Extract the [X, Y] coordinate from the center of the cell holding the provided text.  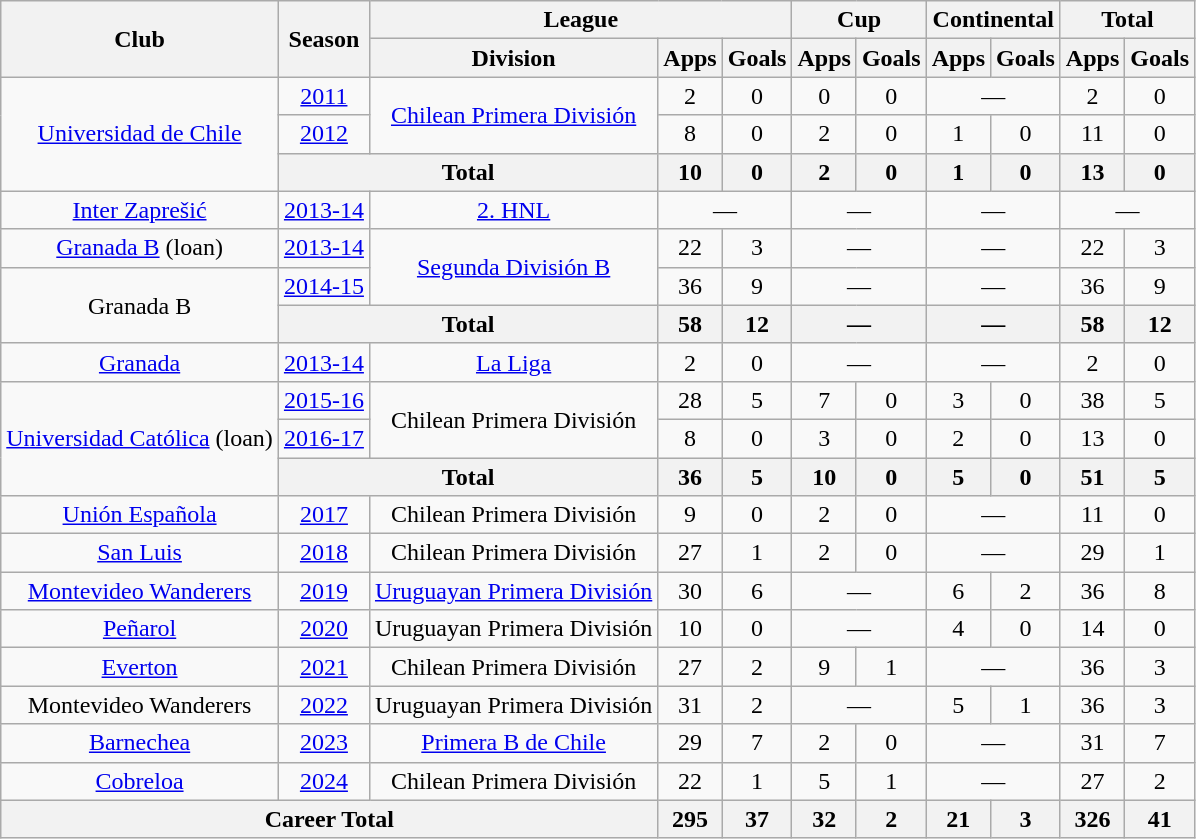
League [580, 20]
32 [824, 819]
Peñarol [140, 629]
La Liga [513, 362]
2021 [324, 667]
San Luis [140, 553]
4 [958, 629]
Cup [859, 20]
37 [757, 819]
Granada B (loan) [140, 248]
14 [1092, 629]
2014-15 [324, 286]
2022 [324, 705]
41 [1160, 819]
Division [513, 58]
Everton [140, 667]
Segunda División B [513, 267]
2023 [324, 743]
2019 [324, 591]
21 [958, 819]
Universidad de Chile [140, 134]
295 [690, 819]
2. HNL [513, 210]
Career Total [330, 819]
Continental [993, 20]
Club [140, 39]
2017 [324, 515]
2016-17 [324, 438]
51 [1092, 477]
38 [1092, 400]
30 [690, 591]
Season [324, 39]
28 [690, 400]
2024 [324, 781]
2018 [324, 553]
2015-16 [324, 400]
Inter Zaprešić [140, 210]
Barnechea [140, 743]
2020 [324, 629]
Universidad Católica (loan) [140, 438]
Granada B [140, 305]
Cobreloa [140, 781]
2011 [324, 96]
Granada [140, 362]
2012 [324, 134]
Unión Española [140, 515]
Primera B de Chile [513, 743]
326 [1092, 819]
